Capture the cell that displays the provided text and extract its (x, y) central coordinate. 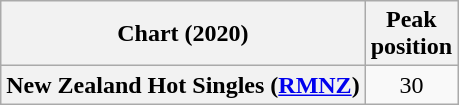
New Zealand Hot Singles (RMNZ) (183, 85)
30 (411, 85)
Peakposition (411, 34)
Chart (2020) (183, 34)
